Capture the cell that displays the provided text and extract its [X, Y] central coordinate. 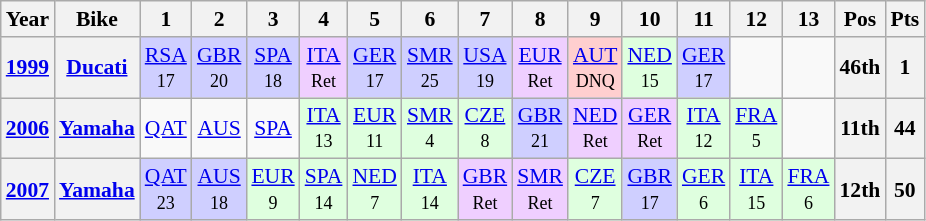
6 [430, 19]
2007 [28, 190]
44 [904, 128]
EURRet [540, 68]
ITA15 [756, 190]
12th [860, 190]
GBR20 [220, 68]
SPA [272, 128]
11th [860, 128]
EUR9 [272, 190]
FRA6 [808, 190]
AUTDNQ [595, 68]
3 [272, 19]
AUS [220, 128]
GBRRet [486, 190]
CZE8 [486, 128]
QAT23 [166, 190]
ITA12 [704, 128]
RSA17 [166, 68]
9 [595, 19]
Bike [97, 19]
5 [374, 19]
50 [904, 190]
CZE7 [595, 190]
8 [540, 19]
EUR11 [374, 128]
NED7 [374, 190]
GBR21 [540, 128]
13 [808, 19]
QAT [166, 128]
4 [324, 19]
NED15 [650, 68]
ITA13 [324, 128]
46th [860, 68]
GERRet [650, 128]
2 [220, 19]
GER6 [704, 190]
SMR4 [430, 128]
1999 [28, 68]
USA19 [486, 68]
ITARet [324, 68]
AUS18 [220, 190]
SPA18 [272, 68]
7 [486, 19]
Ducati [97, 68]
FRA5 [756, 128]
12 [756, 19]
11 [704, 19]
SMRRet [540, 190]
SMR25 [430, 68]
SPA14 [324, 190]
Year [28, 19]
10 [650, 19]
NEDRet [595, 128]
Pos [860, 19]
2006 [28, 128]
ITA14 [430, 190]
Pts [904, 19]
GBR17 [650, 190]
